Return (x, y) of the center of cell containing provided text 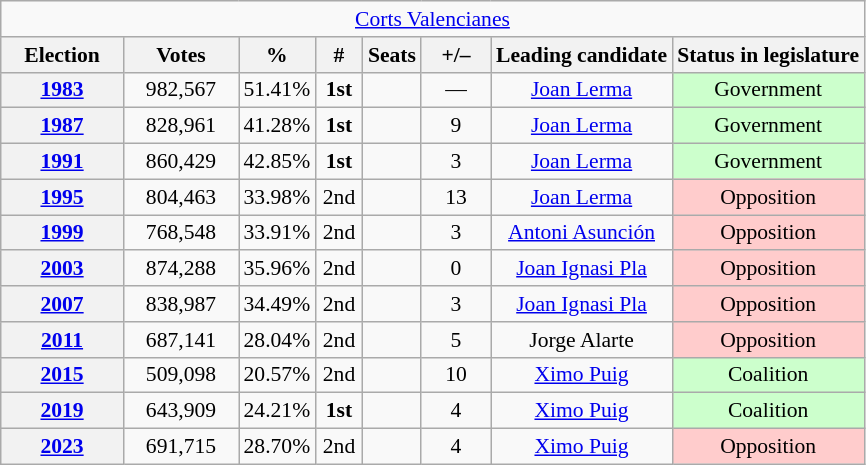
860,429 (180, 162)
2015 (62, 375)
+/– (456, 55)
Leading candidate (582, 55)
804,463 (180, 197)
5 (456, 340)
691,715 (180, 447)
— (456, 90)
1999 (62, 233)
42.85% (276, 162)
Election (62, 55)
1991 (62, 162)
33.91% (276, 233)
1983 (62, 90)
768,548 (180, 233)
Seats (392, 55)
Status in legislature (768, 55)
874,288 (180, 269)
51.41% (276, 90)
% (276, 55)
838,987 (180, 304)
Corts Valencianes (432, 19)
0 (456, 269)
1995 (62, 197)
828,961 (180, 126)
2019 (62, 411)
24.21% (276, 411)
28.04% (276, 340)
9 (456, 126)
982,567 (180, 90)
41.28% (276, 126)
Antoni Asunción (582, 233)
687,141 (180, 340)
28.70% (276, 447)
20.57% (276, 375)
Jorge Alarte (582, 340)
1987 (62, 126)
33.98% (276, 197)
2011 (62, 340)
35.96% (276, 269)
13 (456, 197)
34.49% (276, 304)
# (339, 55)
643,909 (180, 411)
509,098 (180, 375)
2003 (62, 269)
Votes (180, 55)
2007 (62, 304)
2023 (62, 447)
10 (456, 375)
